Extract the [x, y] coordinate from the center of the cell holding the provided text.  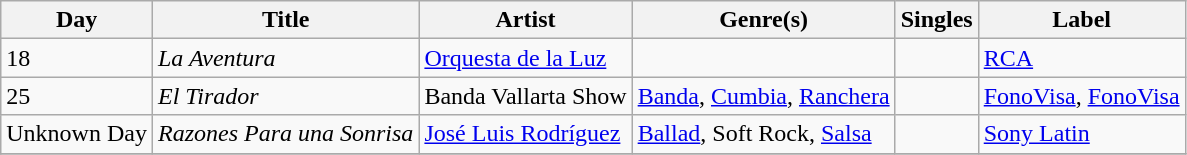
Genre(s) [764, 20]
El Tirador [285, 96]
Label [1082, 20]
Title [285, 20]
José Luis Rodríguez [526, 134]
FonoVisa, FonoVisa [1082, 96]
Razones Para una Sonrisa [285, 134]
Orquesta de la Luz [526, 58]
La Aventura [285, 58]
Unknown Day [77, 134]
Sony Latin [1082, 134]
Singles [936, 20]
Artist [526, 20]
Banda, Cumbia, Ranchera [764, 96]
RCA [1082, 58]
18 [77, 58]
25 [77, 96]
Ballad, Soft Rock, Salsa [764, 134]
Day [77, 20]
Banda Vallarta Show [526, 96]
